Search for the cell housing the specified text and yield its (X, Y) center coordinate. 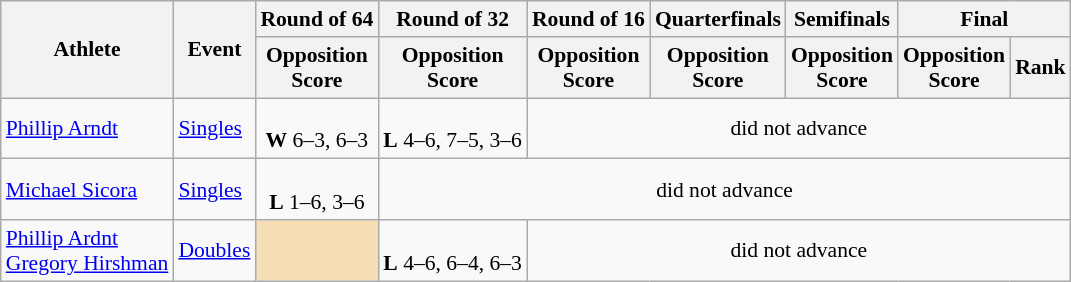
L 4–6, 7–5, 3–6 (452, 128)
Athlete (88, 50)
L 1–6, 3–6 (316, 190)
W 6–3, 6–3 (316, 128)
Round of 16 (588, 19)
Semifinals (842, 19)
Round of 32 (452, 19)
Phillip ArdntGregory Hirshman (88, 250)
Michael Sicora (88, 190)
L 4–6, 6–4, 6–3 (452, 250)
Event (214, 50)
Quarterfinals (718, 19)
Rank (1040, 68)
Doubles (214, 250)
Phillip Arndt (88, 128)
Final (984, 19)
Round of 64 (316, 19)
